Scan for the cell matching the given text and deliver its [x, y] coordinate at center. 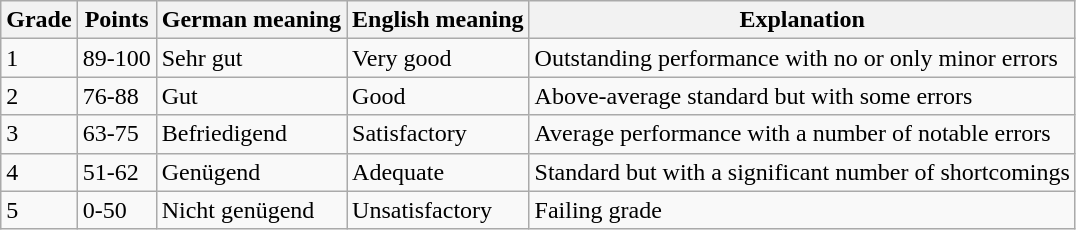
German meaning [251, 20]
5 [39, 210]
Average performance with a number of notable errors [802, 134]
76-88 [116, 96]
Failing grade [802, 210]
2 [39, 96]
Sehr gut [251, 58]
Nicht genügend [251, 210]
English meaning [438, 20]
Befriedigend [251, 134]
Satisfactory [438, 134]
3 [39, 134]
Very good [438, 58]
Adequate [438, 172]
51-62 [116, 172]
1 [39, 58]
Standard but with a significant number of shortcomings [802, 172]
Gut [251, 96]
0-50 [116, 210]
Good [438, 96]
89-100 [116, 58]
Unsatisfactory [438, 210]
Outstanding performance with no or only minor errors [802, 58]
4 [39, 172]
63-75 [116, 134]
Points [116, 20]
Genügend [251, 172]
Grade [39, 20]
Above-average standard but with some errors [802, 96]
Explanation [802, 20]
